Provide the [X, Y] coordinate of the cell's center where the given text is located.  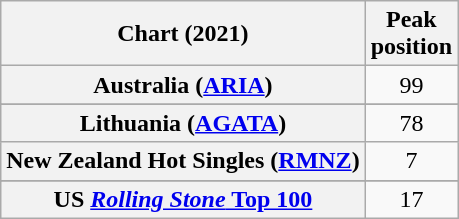
7 [411, 161]
Australia (ARIA) [183, 85]
US Rolling Stone Top 100 [183, 199]
78 [411, 123]
17 [411, 199]
Peakposition [411, 34]
New Zealand Hot Singles (RMNZ) [183, 161]
99 [411, 85]
Chart (2021) [183, 34]
Lithuania (AGATA) [183, 123]
